Return (X, Y) of the center of cell containing provided text 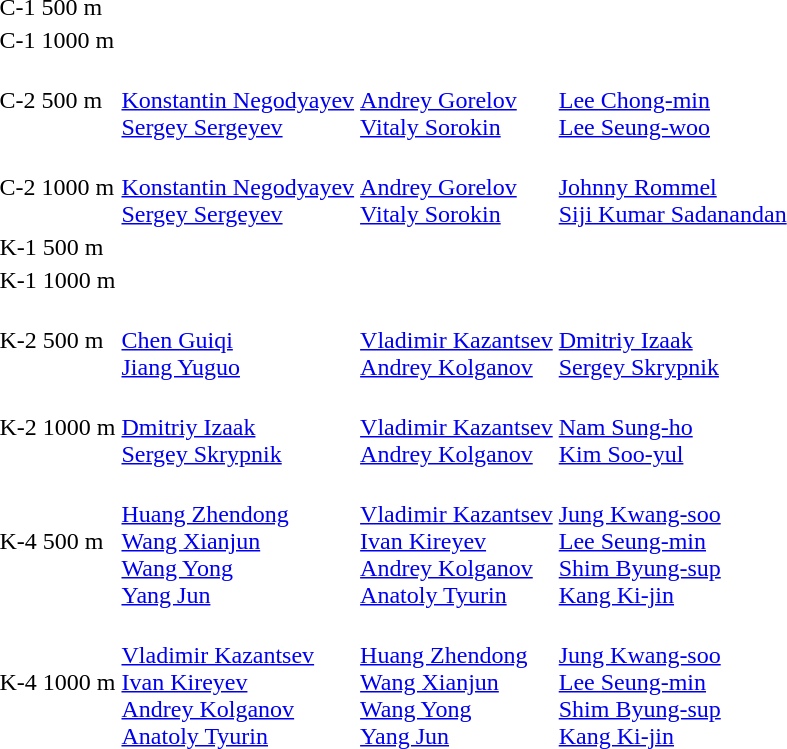
Vladimir KazantsevIvan KireyevAndrey KolganovAnatoly Tyurin (457, 541)
Huang ZhendongWang XianjunWang YongYang Jun (238, 541)
Chen GuiqiJiang Yuguo (238, 340)
Dmitriy IzaakSergey Skrypnik (238, 427)
